Scan for the cell matching the given text and deliver its (x, y) coordinate at center. 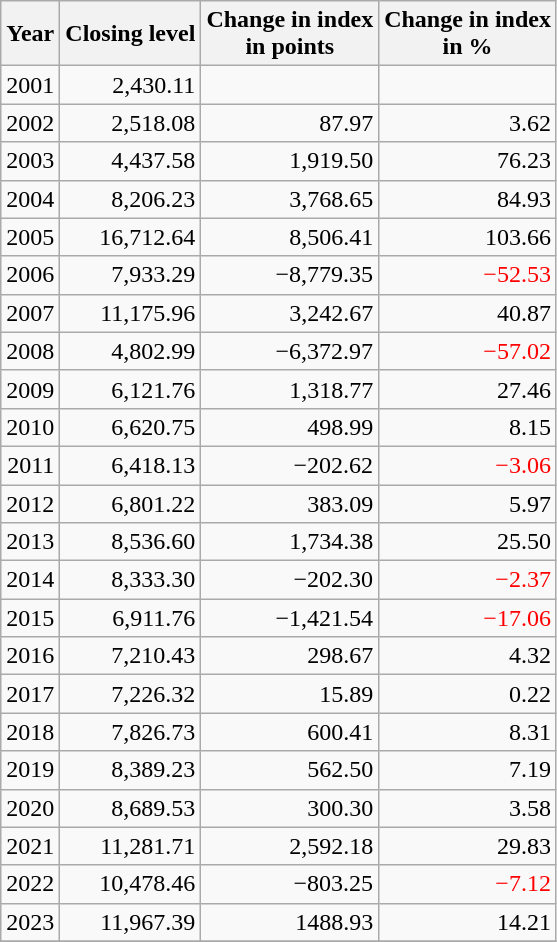
2004 (30, 199)
2012 (30, 503)
−8,779.35 (290, 275)
−7.12 (468, 884)
2016 (30, 656)
6,121.76 (130, 389)
562.50 (290, 770)
2,592.18 (290, 846)
1488.93 (290, 922)
−57.02 (468, 351)
15.89 (290, 694)
300.30 (290, 808)
2,430.11 (130, 85)
2017 (30, 694)
6,801.22 (130, 503)
−202.62 (290, 465)
25.50 (468, 542)
3,242.67 (290, 313)
−2.37 (468, 580)
14.21 (468, 922)
5.97 (468, 503)
1,919.50 (290, 161)
−6,372.97 (290, 351)
298.67 (290, 656)
2009 (30, 389)
−3.06 (468, 465)
3,768.65 (290, 199)
4.32 (468, 656)
2023 (30, 922)
2013 (30, 542)
6,418.13 (130, 465)
40.87 (468, 313)
600.41 (290, 732)
2008 (30, 351)
7,933.29 (130, 275)
Change in indexin % (468, 34)
11,175.96 (130, 313)
8.31 (468, 732)
8,536.60 (130, 542)
76.23 (468, 161)
−17.06 (468, 618)
383.09 (290, 503)
87.97 (290, 123)
8,389.23 (130, 770)
7,226.32 (130, 694)
8,206.23 (130, 199)
7.19 (468, 770)
6,911.76 (130, 618)
2003 (30, 161)
84.93 (468, 199)
3.62 (468, 123)
2011 (30, 465)
−52.53 (468, 275)
2007 (30, 313)
11,967.39 (130, 922)
2022 (30, 884)
2,518.08 (130, 123)
2006 (30, 275)
2014 (30, 580)
−1,421.54 (290, 618)
2001 (30, 85)
8,506.41 (290, 237)
1,734.38 (290, 542)
8.15 (468, 427)
10,478.46 (130, 884)
7,210.43 (130, 656)
−803.25 (290, 884)
4,802.99 (130, 351)
2019 (30, 770)
8,333.30 (130, 580)
2005 (30, 237)
16,712.64 (130, 237)
29.83 (468, 846)
2020 (30, 808)
4,437.58 (130, 161)
2021 (30, 846)
11,281.71 (130, 846)
7,826.73 (130, 732)
6,620.75 (130, 427)
1,318.77 (290, 389)
2015 (30, 618)
8,689.53 (130, 808)
27.46 (468, 389)
0.22 (468, 694)
2002 (30, 123)
−202.30 (290, 580)
3.58 (468, 808)
498.99 (290, 427)
103.66 (468, 237)
Year (30, 34)
Closing level (130, 34)
2010 (30, 427)
Change in indexin points (290, 34)
2018 (30, 732)
